Output the [x, y] coordinate of the center of the cell containing the given text.  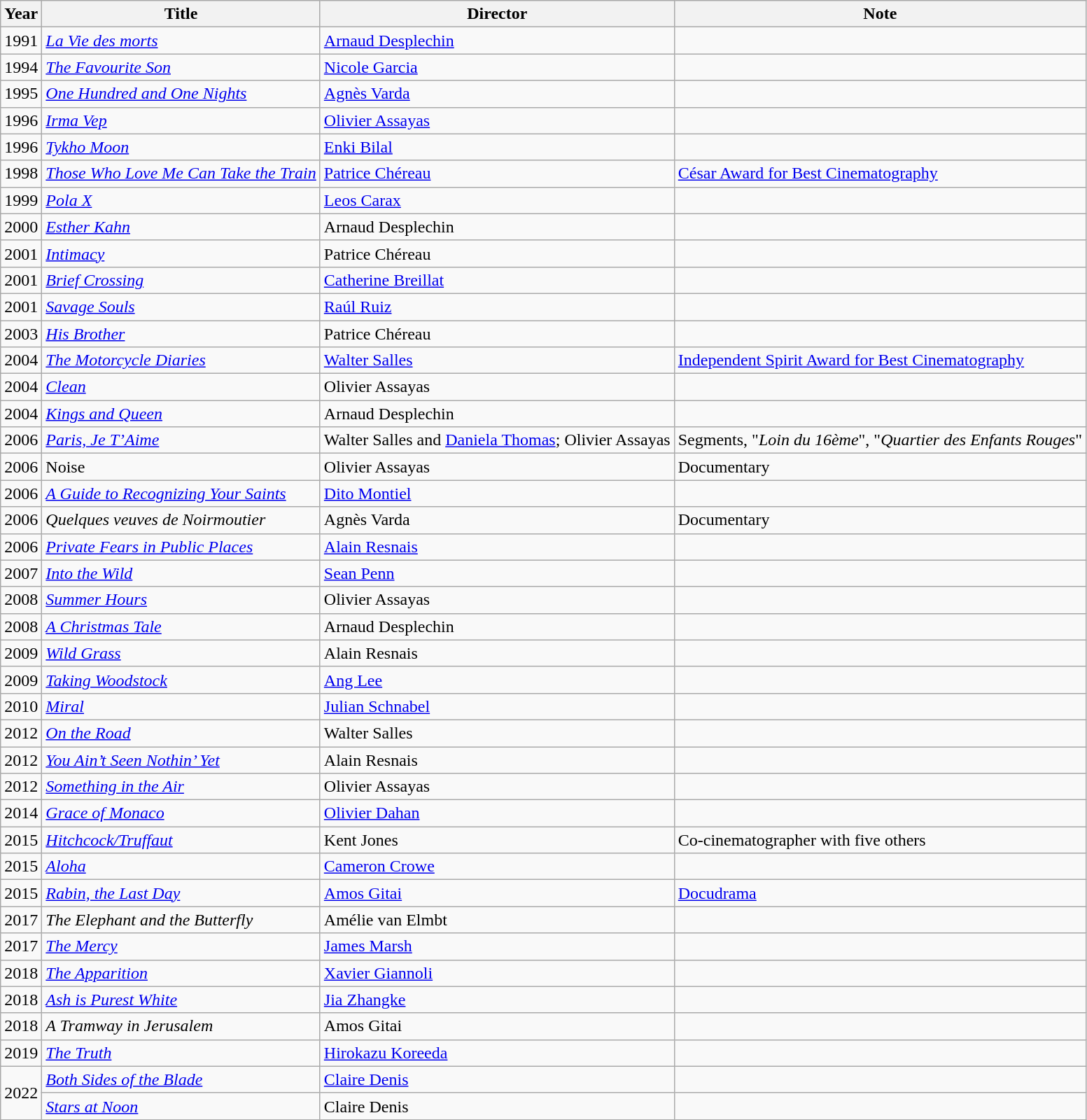
Miral [181, 706]
Savage Souls [181, 307]
Walter Salles and Daniela Thomas; Olivier Assayas [497, 440]
Nicole Garcia [497, 67]
Dito Montiel [497, 493]
The Elephant and the Butterfly [181, 920]
Taking Woodstock [181, 680]
2014 [21, 813]
1991 [21, 41]
Grace of Monaco [181, 813]
Year [21, 14]
2000 [21, 227]
Both Sides of the Blade [181, 1079]
Clean [181, 387]
Into the Wild [181, 573]
The Truth [181, 1053]
Leos Carax [497, 200]
Stars at Noon [181, 1106]
Segments, "Loin du 16ème", "Quartier des Enfants Rouges" [880, 440]
Director [497, 14]
Tykho Moon [181, 147]
Kings and Queen [181, 414]
You Ain’t Seen Nothin’ Yet [181, 759]
Kent Jones [497, 840]
Esther Kahn [181, 227]
Rabin, the Last Day [181, 893]
Ash is Purest White [181, 1000]
César Award for Best Cinematography [880, 174]
Quelques veuves de Noirmoutier [181, 520]
Aloha [181, 867]
La Vie des morts [181, 41]
One Hundred and One Nights [181, 94]
Ang Lee [497, 680]
The Apparition [181, 973]
2022 [21, 1093]
2019 [21, 1053]
Those Who Love Me Can Take the Train [181, 174]
James Marsh [497, 946]
Julian Schnabel [497, 706]
Docudrama [880, 893]
A Tramway in Jerusalem [181, 1026]
1995 [21, 94]
Brief Crossing [181, 280]
2003 [21, 334]
1999 [21, 200]
Independent Spirit Award for Best Cinematography [880, 360]
Sean Penn [497, 573]
1994 [21, 67]
Paris, Je T’Aime [181, 440]
A Christmas Tale [181, 626]
Xavier Giannoli [497, 973]
Co-cinematographer with five others [880, 840]
Hirokazu Koreeda [497, 1053]
Title [181, 14]
His Brother [181, 334]
Catherine Breillat [497, 280]
Private Fears in Public Places [181, 547]
The Motorcycle Diaries [181, 360]
On the Road [181, 733]
1998 [21, 174]
Intimacy [181, 253]
Pola X [181, 200]
Enki Bilal [497, 147]
Raúl Ruiz [497, 307]
Wild Grass [181, 653]
Hitchcock/Truffaut [181, 840]
2007 [21, 573]
Olivier Dahan [497, 813]
Jia Zhangke [497, 1000]
Something in the Air [181, 787]
Amélie van Elmbt [497, 920]
Note [880, 14]
The Mercy [181, 946]
Irma Vep [181, 120]
Summer Hours [181, 600]
A Guide to Recognizing Your Saints [181, 493]
The Favourite Son [181, 67]
Noise [181, 467]
Cameron Crowe [497, 867]
2010 [21, 706]
